Detect which cell encompasses the target text, then output its [X, Y] center coordinate. 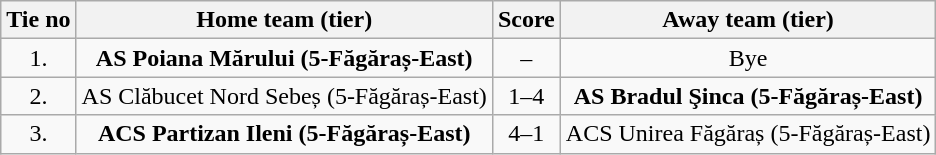
Bye [748, 58]
AS Bradul Şinca (5-Făgăraș-East) [748, 96]
2. [38, 96]
4–1 [526, 134]
ACS Unirea Făgăraș (5-Făgăraș-East) [748, 134]
AS Clăbucet Nord Sebeș (5-Făgăraș-East) [284, 96]
ACS Partizan Ileni (5-Făgăraș-East) [284, 134]
1. [38, 58]
1–4 [526, 96]
– [526, 58]
Away team (tier) [748, 20]
Tie no [38, 20]
Score [526, 20]
AS Poiana Mărului (5-Făgăraș-East) [284, 58]
Home team (tier) [284, 20]
3. [38, 134]
